Search for the cell housing the specified text and yield its (x, y) center coordinate. 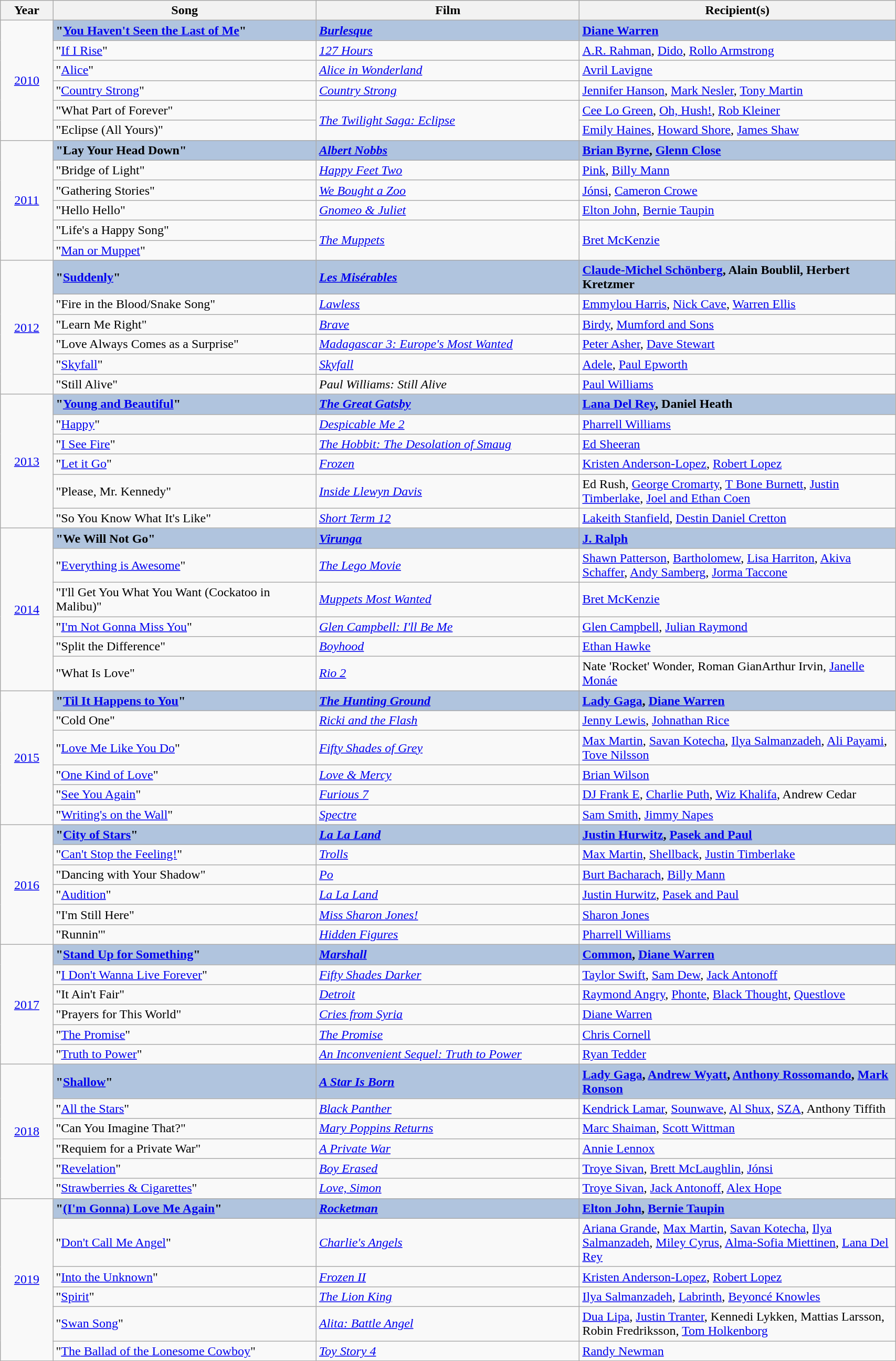
Toy Story 4 (447, 1351)
Brian Byrne, Glenn Close (737, 150)
Virunga (447, 538)
"Prayers for This World" (185, 1015)
"We Will Not Go" (185, 538)
Sam Smith, Jimmy Napes (737, 815)
Ricki and the Flash (447, 721)
"Please, Mr. Kennedy" (185, 491)
J. Ralph (737, 538)
Short Term 12 (447, 518)
"It Ain't Fair" (185, 995)
Common, Diane Warren (737, 954)
"Happy" (185, 424)
"Strawberries & Cigarettes" (185, 1188)
Frozen (447, 464)
"Gathering Stories" (185, 190)
"I'm Not Gonna Miss You" (185, 626)
2019 (27, 1280)
Lady Gaga, Andrew Wyatt, Anthony Rossomando, Mark Ronson (737, 1081)
Birdy, Mumford and Sons (737, 324)
Charlie's Angels (447, 1242)
Boy Erased (447, 1168)
"What Part of Forever" (185, 110)
2017 (27, 1004)
Fifty Shades Darker (447, 975)
Albert Nobbs (447, 150)
"Revelation" (185, 1168)
The Lion King (447, 1296)
Ryan Tedder (737, 1054)
Black Panther (447, 1109)
Jónsi, Cameron Crowe (737, 190)
"Everything is Awesome" (185, 565)
Lawless (447, 304)
2012 (27, 328)
"Runnin'" (185, 934)
Lakeith Stanfield, Destin Daniel Cretton (737, 518)
Despicable Me 2 (447, 424)
"If I Rise" (185, 50)
"One Kind of Love" (185, 775)
The Hunting Ground (447, 701)
Cries from Syria (447, 1015)
"Fire in the Blood/Snake Song" (185, 304)
Pink, Billy Mann (737, 170)
Peter Asher, Dave Stewart (737, 344)
"Into the Unknown" (185, 1276)
"Love Me Like You Do" (185, 747)
"Bridge of Light" (185, 170)
"See You Again" (185, 795)
2015 (27, 758)
Alita: Battle Angel (447, 1324)
Ed Rush, George Cromarty, T Bone Burnett, Justin Timberlake, Joel and Ethan Coen (737, 491)
Rio 2 (447, 674)
Max Martin, Shellback, Justin Timberlake (737, 854)
Glen Campbell, Julian Raymond (737, 626)
Emily Haines, Howard Shore, James Shaw (737, 130)
Trolls (447, 854)
"Learn Me Right" (185, 324)
Marshall (447, 954)
"Don't Call Me Angel" (185, 1242)
Brave (447, 324)
Gnomeo & Juliet (447, 210)
Love, Simon (447, 1188)
Marc Shaiman, Scott Wittman (737, 1128)
"Alice" (185, 70)
Miss Sharon Jones! (447, 914)
"I Don't Wanna Live Forever" (185, 975)
Avril Lavigne (737, 70)
The Great Gatsby (447, 404)
"Country Strong" (185, 90)
Skyfall (447, 364)
"Writing's on the Wall" (185, 815)
"Still Alive" (185, 384)
"Requiem for a Private War" (185, 1148)
"Lay Your Head Down" (185, 150)
An Inconvenient Sequel: Truth to Power (447, 1054)
Country Strong (447, 90)
Jenny Lewis, Johnathan Rice (737, 721)
A Private War (447, 1148)
Kendrick Lamar, Sounwave, Al Shux, SZA, Anthony Tiffith (737, 1109)
Po (447, 874)
"So You Know What It's Like" (185, 518)
"All the Stars" (185, 1109)
"I'm Still Here" (185, 914)
Detroit (447, 995)
"Young and Beautiful" (185, 404)
"What Is Love" (185, 674)
Dua Lipa, Justin Tranter, Kennedi Lykken, Mattias Larsson, Robin Fredriksson, Tom Holkenborg (737, 1324)
The Lego Movie (447, 565)
Ed Sheeran (737, 444)
Lady Gaga, Diane Warren (737, 701)
"Life's a Happy Song" (185, 230)
Love & Mercy (447, 775)
"Love Always Comes as a Surprise" (185, 344)
Recipient(s) (737, 10)
"Man or Muppet" (185, 250)
"Hello Hello" (185, 210)
The Twilight Saga: Eclipse (447, 120)
Hidden Figures (447, 934)
The Hobbit: The Desolation of Smaug (447, 444)
A.R. Rahman, Dido, Rollo Armstrong (737, 50)
"Shallow" (185, 1081)
Shawn Patterson, Bartholomew, Lisa Harriton, Akiva Schaffer, Andy Samberg, Jorma Taccone (737, 565)
Brian Wilson (737, 775)
Annie Lennox (737, 1148)
"You Haven't Seen the Last of Me" (185, 30)
Emmylou Harris, Nick Cave, Warren Ellis (737, 304)
Jennifer Hanson, Mark Nesler, Tony Martin (737, 90)
Max Martin, Savan Kotecha, Ilya Salmanzadeh, Ali Payami, Tove Nilsson (737, 747)
"Stand Up for Something" (185, 954)
Burlesque (447, 30)
2013 (27, 461)
"Truth to Power" (185, 1054)
"The Ballad of the Lonesome Cowboy" (185, 1351)
Furious 7 (447, 795)
Sharon Jones (737, 914)
Lana Del Rey, Daniel Heath (737, 404)
Raymond Angry, Phonte, Black Thought, Questlove (737, 995)
The Muppets (447, 240)
Cee Lo Green, Oh, Hush!, Rob Kleiner (737, 110)
Boyhood (447, 647)
Claude-Michel Schönberg, Alain Boublil, Herbert Kretzmer (737, 277)
DJ Frank E, Charlie Puth, Wiz Khalifa, Andrew Cedar (737, 795)
Burt Bacharach, Billy Mann (737, 874)
"(I'm Gonna) Love Me Again" (185, 1208)
2011 (27, 200)
Fifty Shades of Grey (447, 747)
Mary Poppins Returns (447, 1128)
"Let it Go" (185, 464)
Glen Campbell: I'll Be Me (447, 626)
"Cold One" (185, 721)
Adele, Paul Epworth (737, 364)
"The Promise" (185, 1035)
Ariana Grande, Max Martin, Savan Kotecha, Ilya Salmanzadeh, Miley Cyrus, Alma-Sofia Miettinen, Lana Del Rey (737, 1242)
"Audition" (185, 894)
Les Misérables (447, 277)
Paul Williams (737, 384)
Inside Llewyn Davis (447, 491)
"Split the Difference" (185, 647)
Song (185, 10)
The Promise (447, 1035)
"Til It Happens to You" (185, 701)
"Suddenly" (185, 277)
Ilya Salmanzadeh, Labrinth, Beyoncé Knowles (737, 1296)
Muppets Most Wanted (447, 599)
127 Hours (447, 50)
Ethan Hawke (737, 647)
Year (27, 10)
Chris Cornell (737, 1035)
Alice in Wonderland (447, 70)
2016 (27, 884)
Madagascar 3: Europe's Most Wanted (447, 344)
Troye Sivan, Jack Antonoff, Alex Hope (737, 1188)
Frozen II (447, 1276)
Spectre (447, 815)
"Swan Song" (185, 1324)
Film (447, 10)
Troye Sivan, Brett McLaughlin, Jónsi (737, 1168)
Happy Feet Two (447, 170)
Paul Williams: Still Alive (447, 384)
2010 (27, 80)
2018 (27, 1132)
"Can You Imagine That?" (185, 1128)
"Eclipse (All Yours)" (185, 130)
"Dancing with Your Shadow" (185, 874)
We Bought a Zoo (447, 190)
"City of Stars" (185, 835)
"I See Fire" (185, 444)
2014 (27, 609)
"I'll Get You What You Want (Cockatoo in Malibu)" (185, 599)
Rocketman (447, 1208)
A Star Is Born (447, 1081)
"Skyfall" (185, 364)
"Can't Stop the Feeling!" (185, 854)
"Spirit" (185, 1296)
Randy Newman (737, 1351)
Nate 'Rocket' Wonder, Roman GianArthur Irvin, Janelle Monáe (737, 674)
Taylor Swift, Sam Dew, Jack Antonoff (737, 975)
